Output the (X, Y) coordinate of the center of the cell containing the given text.  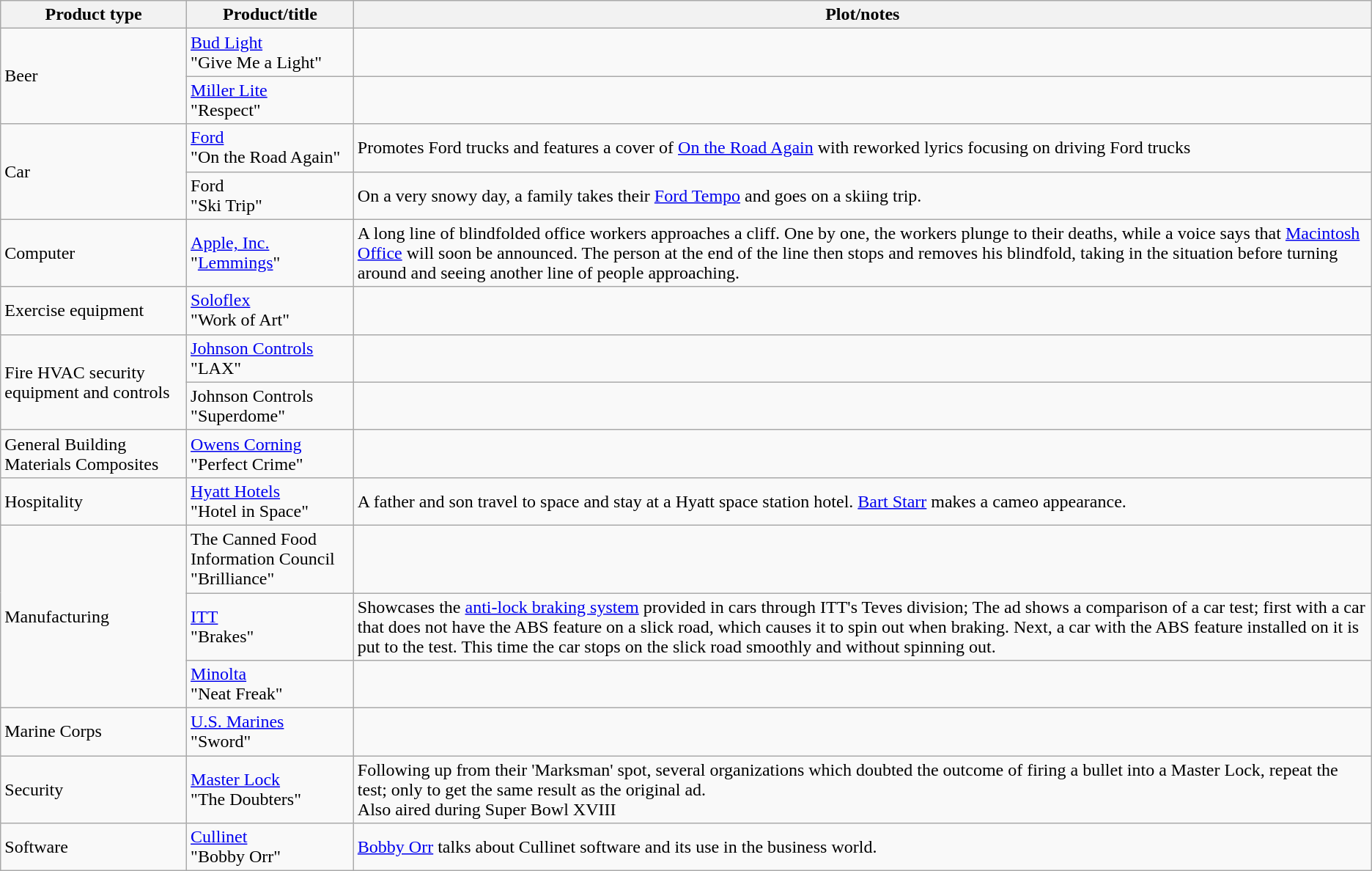
General Building Materials Composites (94, 453)
Minolta"Neat Freak" (270, 685)
Product type (94, 15)
Master Lock"The Doubters" (270, 790)
Exercise equipment (94, 311)
Product/title (270, 15)
U.S. Marines"Sword" (270, 732)
Ford"On the Road Again" (270, 148)
Miller Lite"Respect" (270, 100)
Software (94, 848)
Beer (94, 76)
Manufacturing (94, 616)
Promotes Ford trucks and features a cover of On the Road Again with reworked lyrics focusing on driving Ford trucks (862, 148)
Security (94, 790)
Apple, Inc."Lemmings" (270, 253)
Car (94, 172)
On a very snowy day, a family takes their Ford Tempo and goes on a skiing trip. (862, 195)
Johnson Controls"Superdome" (270, 406)
Soloflex"Work of Art" (270, 311)
Marine Corps (94, 732)
Bobby Orr talks about Cullinet software and its use in the business world. (862, 848)
Owens Corning"Perfect Crime" (270, 453)
Hospitality (94, 501)
Bud Light"Give Me a Light" (270, 53)
Ford"Ski Trip" (270, 195)
Hyatt Hotels"Hotel in Space" (270, 501)
Cullinet"Bobby Orr" (270, 848)
Computer (94, 253)
Fire HVAC security equipment and controls (94, 382)
The Canned Food Information Council"Brilliance" (270, 559)
Plot/notes (862, 15)
A father and son travel to space and stay at a Hyatt space station hotel. Bart Starr makes a cameo appearance. (862, 501)
Johnson Controls"LAX" (270, 358)
ITT"Brakes" (270, 626)
